Determine the [x, y] coordinate at the center of the cell enclosing the given text.  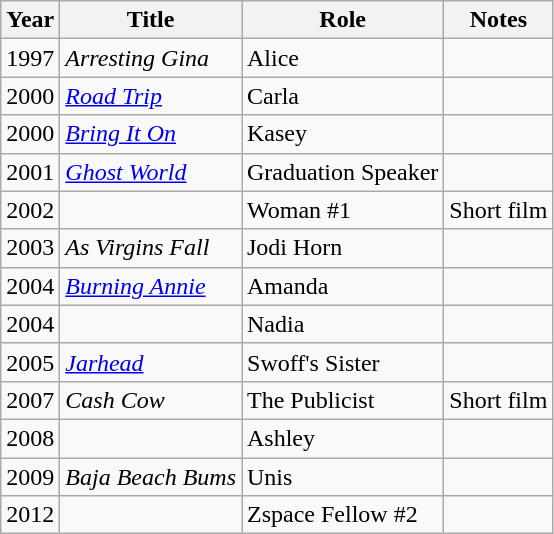
2008 [30, 438]
Arresting Gina [151, 58]
2012 [30, 515]
Amanda [343, 286]
2001 [30, 172]
Ashley [343, 438]
Graduation Speaker [343, 172]
Alice [343, 58]
Burning Annie [151, 286]
The Publicist [343, 400]
2009 [30, 477]
2005 [30, 362]
Zspace Fellow #2 [343, 515]
2003 [30, 248]
2007 [30, 400]
Title [151, 20]
Woman #1 [343, 210]
Bring It On [151, 134]
1997 [30, 58]
Baja Beach Bums [151, 477]
Year [30, 20]
Carla [343, 96]
Cash Cow [151, 400]
Role [343, 20]
Road Trip [151, 96]
Notes [498, 20]
Kasey [343, 134]
2002 [30, 210]
As Virgins Fall [151, 248]
Swoff's Sister [343, 362]
Unis [343, 477]
Jodi Horn [343, 248]
Nadia [343, 324]
Ghost World [151, 172]
Jarhead [151, 362]
